From the cell containing the given text, extract its center point as [X, Y] coordinate. 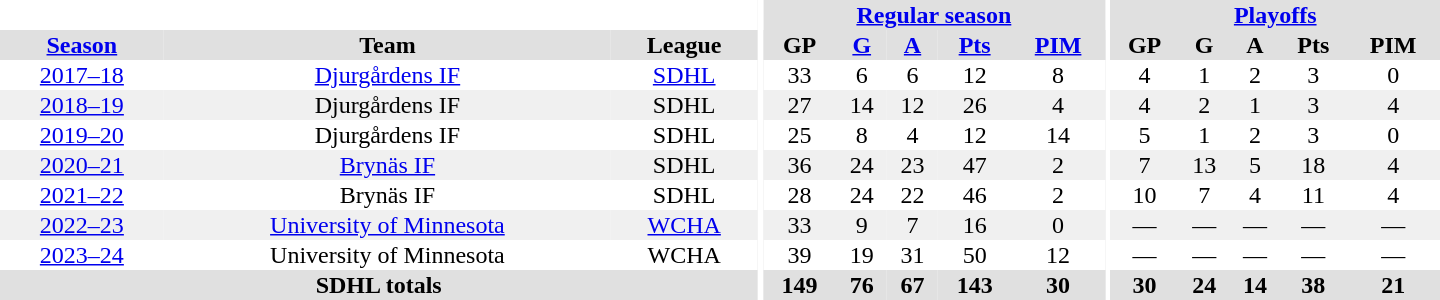
47 [974, 165]
19 [862, 255]
2023–24 [82, 255]
36 [800, 165]
Playoffs [1275, 15]
149 [800, 285]
67 [912, 285]
2019–20 [82, 135]
2021–22 [82, 195]
21 [1393, 285]
31 [912, 255]
27 [800, 105]
Season [82, 45]
28 [800, 195]
46 [974, 195]
2017–18 [82, 75]
Team [388, 45]
2022–23 [82, 225]
50 [974, 255]
13 [1204, 165]
39 [800, 255]
22 [912, 195]
11 [1313, 195]
143 [974, 285]
10 [1144, 195]
9 [862, 225]
23 [912, 165]
League [684, 45]
38 [1313, 285]
2018–19 [82, 105]
76 [862, 285]
18 [1313, 165]
2020–21 [82, 165]
SDHL totals [378, 285]
26 [974, 105]
Regular season [934, 15]
16 [974, 225]
25 [800, 135]
